Detect which cell encompasses the target text, then output its [X, Y] center coordinate. 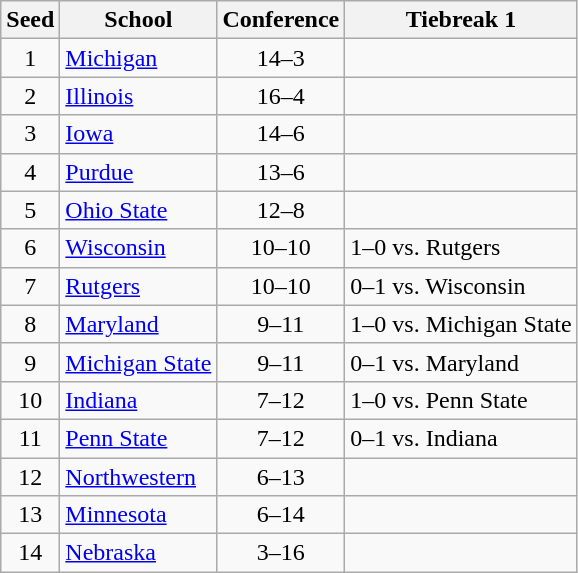
3–16 [281, 553]
Indiana [138, 400]
1–0 vs. Rutgers [461, 248]
12 [30, 477]
Penn State [138, 438]
12–8 [281, 210]
Northwestern [138, 477]
Seed [30, 20]
Iowa [138, 134]
14–6 [281, 134]
Conference [281, 20]
6–13 [281, 477]
0–1 vs. Wisconsin [461, 286]
Ohio State [138, 210]
16–4 [281, 96]
3 [30, 134]
Michigan [138, 58]
Michigan State [138, 362]
Purdue [138, 172]
8 [30, 324]
Minnesota [138, 515]
14 [30, 553]
11 [30, 438]
0–1 vs. Maryland [461, 362]
9 [30, 362]
1 [30, 58]
6–14 [281, 515]
Illinois [138, 96]
Maryland [138, 324]
Nebraska [138, 553]
10 [30, 400]
13 [30, 515]
13–6 [281, 172]
School [138, 20]
14–3 [281, 58]
4 [30, 172]
2 [30, 96]
5 [30, 210]
Rutgers [138, 286]
7 [30, 286]
Tiebreak 1 [461, 20]
1–0 vs. Penn State [461, 400]
1–0 vs. Michigan State [461, 324]
6 [30, 248]
Wisconsin [138, 248]
0–1 vs. Indiana [461, 438]
